Detect which cell encompasses the target text, then output its [X, Y] center coordinate. 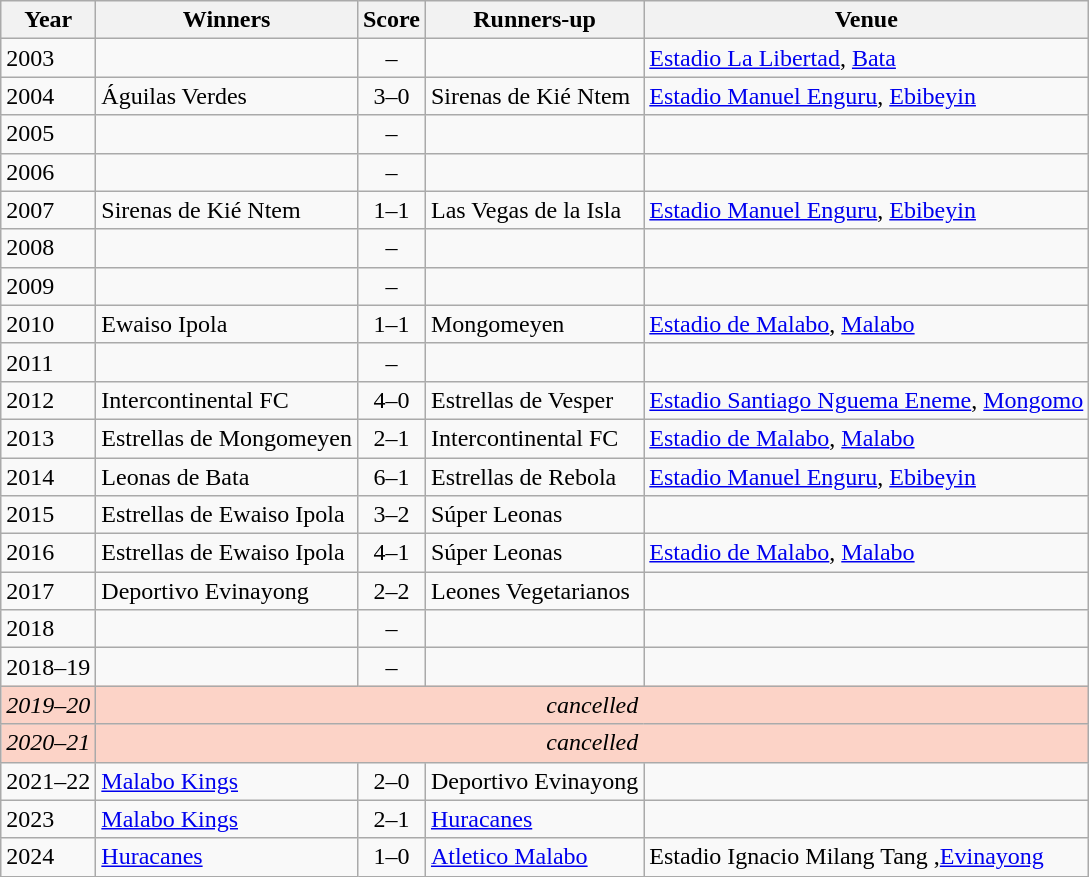
2021–22 [48, 781]
2003 [48, 58]
Las Vegas de la Isla [534, 210]
Estrellas de Mongomeyen [227, 438]
Year [48, 20]
Estadio Ignacio Milang Tang ,Evinayong [866, 857]
Leonas de Bata [227, 477]
Winners [227, 20]
2–2 [391, 591]
Leones Vegetarianos [534, 591]
2024 [48, 857]
4–1 [391, 553]
Venue [866, 20]
2019–20 [48, 705]
2014 [48, 477]
2016 [48, 553]
2007 [48, 210]
2013 [48, 438]
2008 [48, 248]
1–0 [391, 857]
Estrellas de Rebola [534, 477]
3–0 [391, 96]
2015 [48, 515]
Atletico Malabo [534, 857]
2012 [48, 400]
Mongomeyen [534, 324]
2–0 [391, 781]
2023 [48, 819]
Runners-up [534, 20]
2005 [48, 134]
2004 [48, 96]
Águilas Verdes [227, 96]
2011 [48, 362]
6–1 [391, 477]
Estadio La Libertad, Bata [866, 58]
2018–19 [48, 667]
2009 [48, 286]
2020–21 [48, 743]
Ewaiso Ipola [227, 324]
Score [391, 20]
2006 [48, 172]
4–0 [391, 400]
2017 [48, 591]
2018 [48, 629]
Estrellas de Vesper [534, 400]
Estadio Santiago Nguema Eneme, Mongomo [866, 400]
3–2 [391, 515]
2010 [48, 324]
